For the text-containing cell, return its midpoint in (X, Y) coordinate format. 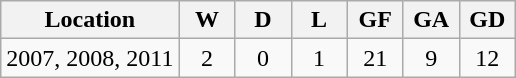
2007, 2008, 2011 (90, 58)
21 (375, 58)
D (263, 20)
GD (487, 20)
1 (319, 58)
0 (263, 58)
W (207, 20)
Location (90, 20)
GA (431, 20)
L (319, 20)
9 (431, 58)
2 (207, 58)
GF (375, 20)
12 (487, 58)
